From the cell containing the given text, extract its center point as (X, Y) coordinate. 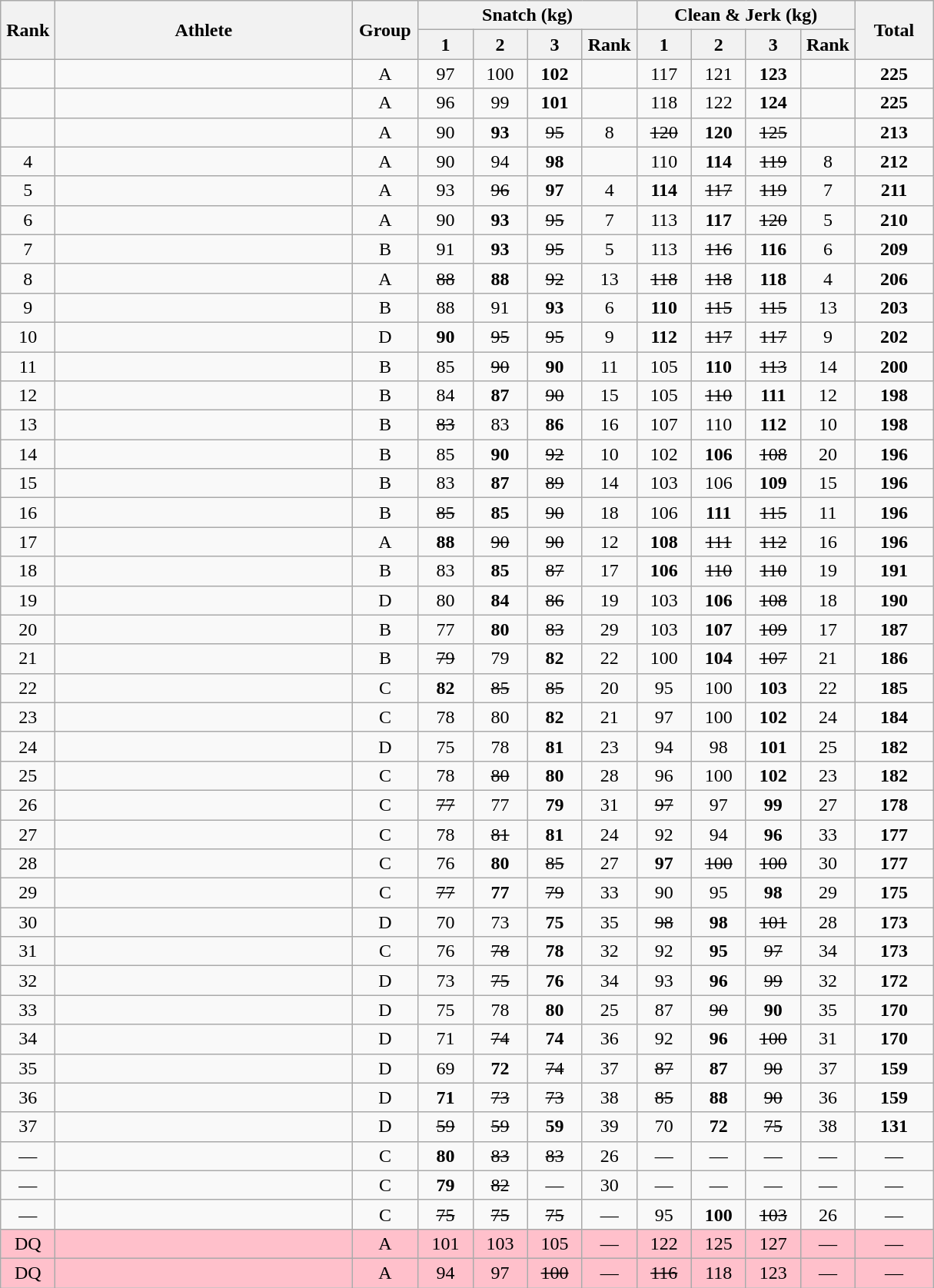
175 (893, 893)
200 (893, 367)
191 (893, 571)
190 (893, 600)
127 (773, 1243)
184 (893, 717)
131 (893, 1127)
206 (893, 278)
212 (893, 161)
89 (555, 483)
202 (893, 337)
178 (893, 805)
203 (893, 307)
211 (893, 191)
213 (893, 132)
Clean & Jerk (kg) (746, 15)
69 (446, 1068)
185 (893, 688)
124 (773, 103)
Snatch (kg) (527, 15)
Athlete (204, 30)
121 (718, 74)
Total (893, 30)
186 (893, 659)
104 (718, 659)
210 (893, 220)
39 (609, 1127)
209 (893, 249)
172 (893, 981)
187 (893, 629)
Group (385, 30)
